For the text-containing cell, return its midpoint in (X, Y) coordinate format. 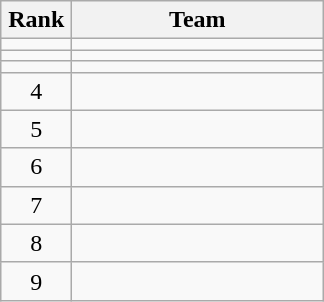
6 (36, 167)
7 (36, 205)
Team (198, 20)
4 (36, 91)
8 (36, 243)
Rank (36, 20)
5 (36, 129)
9 (36, 281)
